Detect which cell encompasses the target text, then output its [X, Y] center coordinate. 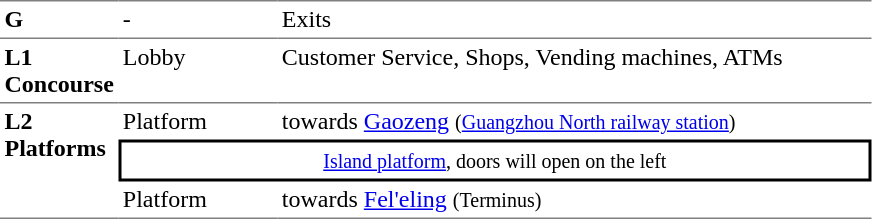
Customer Service, Shops, Vending machines, ATMs [574, 71]
L1Concourse [59, 71]
G [59, 19]
Platform [198, 122]
- [198, 19]
Lobby [198, 71]
Exits [574, 19]
towards Gaozeng (Guangzhou North railway station) [574, 122]
Island platform, doors will open on the left [494, 161]
